Detect which cell encompasses the target text, then output its (x, y) center coordinate. 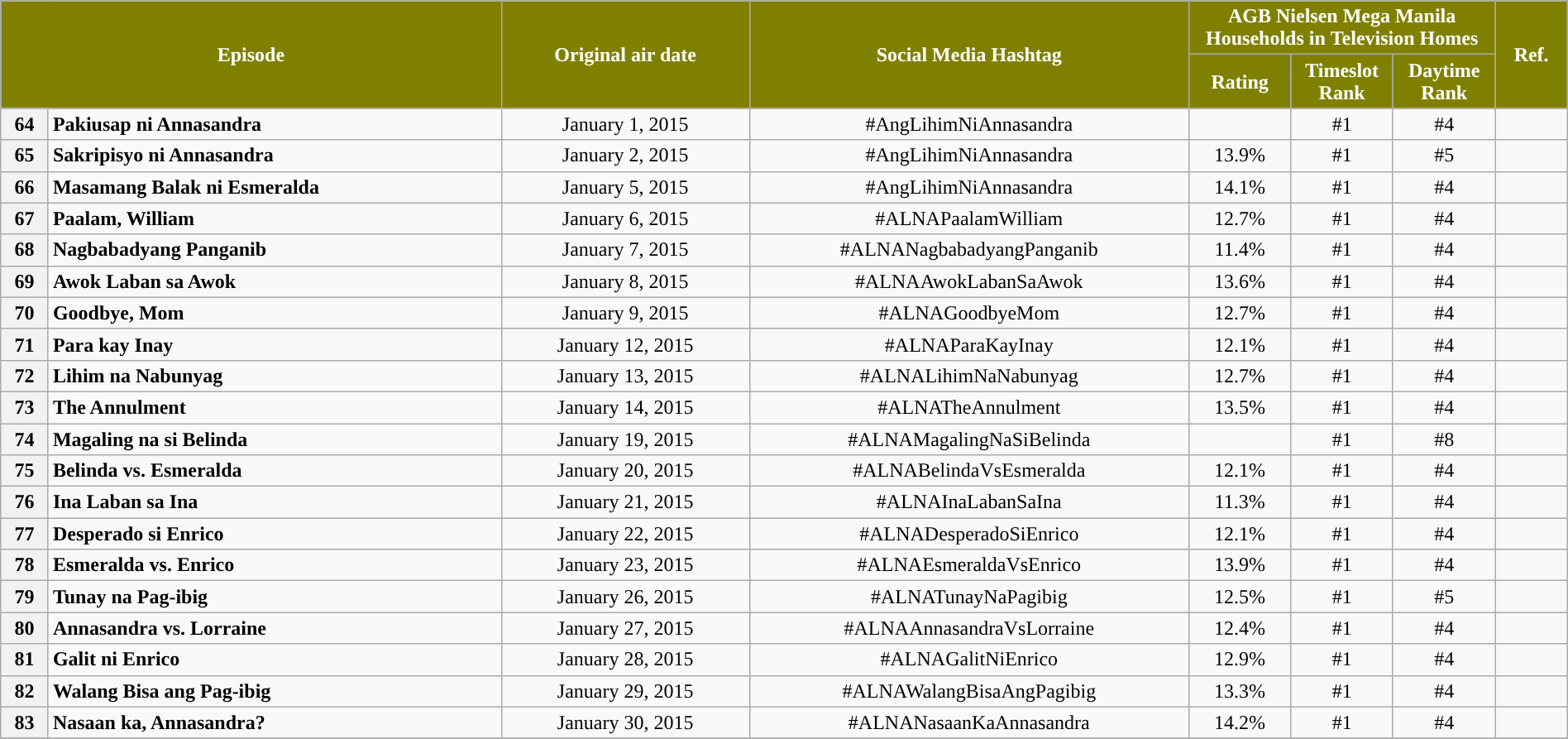
Esmeralda vs. Enrico (275, 565)
#ALNAEsmeraldaVsEnrico (969, 565)
14.1% (1240, 187)
#ALNATunayNaPagibig (969, 597)
Annasandra vs. Lorraine (275, 628)
Desperado si Enrico (275, 534)
January 21, 2015 (625, 502)
January 5, 2015 (625, 187)
Walang Bisa ang Pag-ibig (275, 691)
#ALNANasaanKaAnnasandra (969, 722)
January 30, 2015 (625, 722)
13.3% (1240, 691)
68 (25, 250)
Awok Laban sa Awok (275, 281)
12.9% (1240, 660)
January 12, 2015 (625, 344)
14.2% (1240, 722)
12.5% (1240, 597)
Sakripisyo ni Annasandra (275, 156)
#ALNALihimNaNabunyag (969, 376)
#ALNAAnnasandraVsLorraine (969, 628)
83 (25, 722)
#ALNAGalitNiEnrico (969, 660)
73 (25, 407)
January 1, 2015 (625, 124)
#ALNAWalangBisaAngPagibig (969, 691)
Magaling na si Belinda (275, 439)
69 (25, 281)
Original air date (625, 55)
12.4% (1240, 628)
66 (25, 187)
82 (25, 691)
#ALNATheAnnulment (969, 407)
11.3% (1240, 502)
Ina Laban sa Ina (275, 502)
#ALNAAwokLabanSaAwok (969, 281)
Ref. (1532, 55)
The Annulment (275, 407)
#ALNAGoodbyeMom (969, 313)
79 (25, 597)
#ALNAPaalamWilliam (969, 218)
81 (25, 660)
#8 (1444, 439)
Lihim na Nabunyag (275, 376)
Paalam, William (275, 218)
#ALNADesperadoSiEnrico (969, 534)
January 13, 2015 (625, 376)
January 29, 2015 (625, 691)
Nasaan ka, Annasandra? (275, 722)
#ALNANagbabadyangPanganib (969, 250)
January 28, 2015 (625, 660)
January 8, 2015 (625, 281)
Galit ni Enrico (275, 660)
Goodbye, Mom (275, 313)
Timeslot Rank (1342, 81)
January 14, 2015 (625, 407)
80 (25, 628)
72 (25, 376)
Belinda vs. Esmeralda (275, 471)
70 (25, 313)
11.4% (1240, 250)
74 (25, 439)
Rating (1240, 81)
Daytime Rank (1444, 81)
January 23, 2015 (625, 565)
January 19, 2015 (625, 439)
Pakiusap ni Annasandra (275, 124)
Tunay na Pag-ibig (275, 597)
January 27, 2015 (625, 628)
65 (25, 156)
January 22, 2015 (625, 534)
71 (25, 344)
January 26, 2015 (625, 597)
AGB Nielsen Mega Manila Households in Television Homes (1341, 28)
January 2, 2015 (625, 156)
64 (25, 124)
75 (25, 471)
January 6, 2015 (625, 218)
13.5% (1240, 407)
#ALNAInaLabanSaIna (969, 502)
January 7, 2015 (625, 250)
January 9, 2015 (625, 313)
Social Media Hashtag (969, 55)
January 20, 2015 (625, 471)
76 (25, 502)
#ALNAMagalingNaSiBelinda (969, 439)
Masamang Balak ni Esmeralda (275, 187)
77 (25, 534)
Episode (251, 55)
#ALNABelindaVsEsmeralda (969, 471)
#ALNAParaKayInay (969, 344)
Para kay Inay (275, 344)
Nagbabadyang Panganib (275, 250)
13.6% (1240, 281)
67 (25, 218)
78 (25, 565)
